Output the (x, y) coordinate of the center of the cell containing the given text.  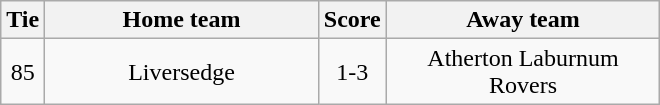
Home team (182, 20)
1-3 (352, 72)
Atherton Laburnum Rovers (523, 72)
Tie (23, 20)
Liversedge (182, 72)
Score (352, 20)
Away team (523, 20)
85 (23, 72)
